Provide the [X, Y] coordinate of the cell's center where the given text is located.  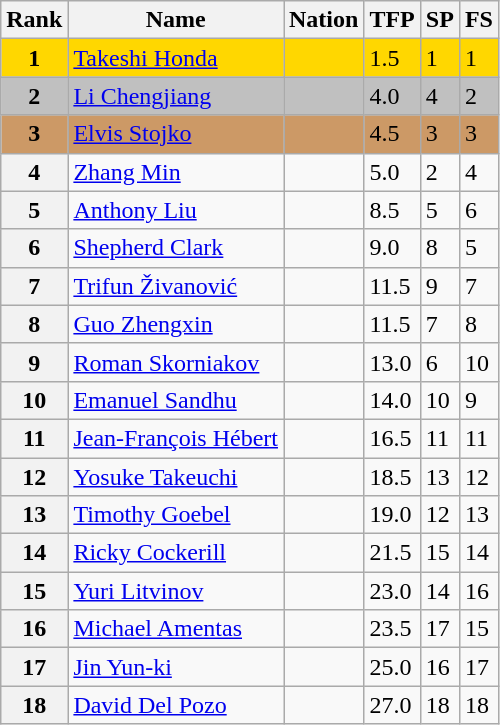
23.5 [392, 629]
Michael Amentas [176, 629]
25.0 [392, 667]
Li Chengjiang [176, 96]
TFP [392, 20]
1.5 [392, 58]
14.0 [392, 400]
8.5 [392, 210]
Nation [324, 20]
21.5 [392, 553]
4.5 [392, 134]
Anthony Liu [176, 210]
13.0 [392, 362]
FS [478, 20]
4.0 [392, 96]
Ricky Cockerill [176, 553]
23.0 [392, 591]
27.0 [392, 705]
16.5 [392, 438]
9.0 [392, 248]
Jin Yun-ki [176, 667]
David Del Pozo [176, 705]
SP [440, 20]
Shepherd Clark [176, 248]
Trifun Živanović [176, 286]
Takeshi Honda [176, 58]
18.5 [392, 477]
Yuri Litvinov [176, 591]
Name [176, 20]
Emanuel Sandhu [176, 400]
Yosuke Takeuchi [176, 477]
Elvis Stojko [176, 134]
Rank [34, 20]
Zhang Min [176, 172]
Timothy Goebel [176, 515]
5.0 [392, 172]
Guo Zhengxin [176, 324]
19.0 [392, 515]
Roman Skorniakov [176, 362]
Jean-François Hébert [176, 438]
